Return [X, Y] of the center of cell containing provided text 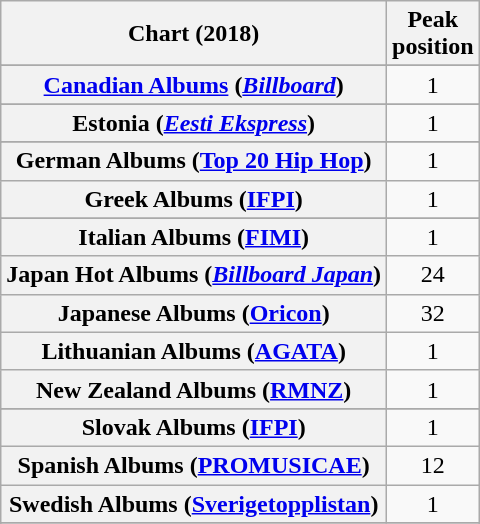
Japan Hot Albums (Billboard Japan) [194, 275]
Spanish Albums (PROMUSICAE) [194, 465]
32 [433, 313]
Estonia (Eesti Ekspress) [194, 123]
Slovak Albums (IFPI) [194, 427]
Chart (2018) [194, 34]
Swedish Albums (Sverigetopplistan) [194, 503]
Canadian Albums (Billboard) [194, 85]
24 [433, 275]
German Albums (Top 20 Hip Hop) [194, 161]
12 [433, 465]
Lithuanian Albums (AGATA) [194, 351]
Japanese Albums (Oricon) [194, 313]
Greek Albums (IFPI) [194, 199]
Italian Albums (FIMI) [194, 237]
New Zealand Albums (RMNZ) [194, 389]
Peakposition [433, 34]
